Provide the (x, y) coordinate of the cell's center where the given text is located.  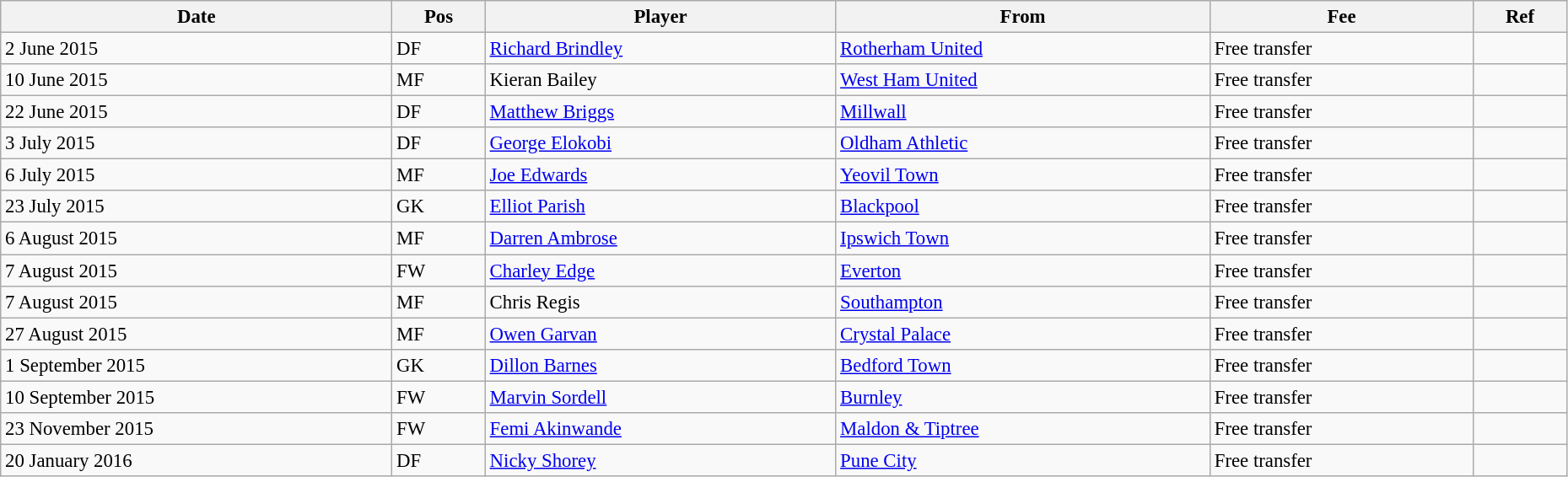
Marvin Sordell (660, 397)
2 June 2015 (197, 49)
20 January 2016 (197, 460)
Kieran Bailey (660, 80)
George Elokobi (660, 143)
Bedford Town (1023, 365)
Charley Edge (660, 271)
Millwall (1023, 112)
23 November 2015 (197, 429)
West Ham United (1023, 80)
Crystal Palace (1023, 334)
Darren Ambrose (660, 238)
Chris Regis (660, 302)
10 June 2015 (197, 80)
Southampton (1023, 302)
Date (197, 17)
Ipswich Town (1023, 238)
3 July 2015 (197, 143)
Matthew Briggs (660, 112)
23 July 2015 (197, 206)
Burnley (1023, 397)
Richard Brindley (660, 49)
Oldham Athletic (1023, 143)
1 September 2015 (197, 365)
From (1023, 17)
Player (660, 17)
Ref (1520, 17)
Blackpool (1023, 206)
Maldon & Tiptree (1023, 429)
Elliot Parish (660, 206)
Pune City (1023, 460)
Owen Garvan (660, 334)
22 June 2015 (197, 112)
Pos (439, 17)
Rotherham United (1023, 49)
Nicky Shorey (660, 460)
27 August 2015 (197, 334)
Dillon Barnes (660, 365)
10 September 2015 (197, 397)
Yeovil Town (1023, 175)
Everton (1023, 271)
Femi Akinwande (660, 429)
Joe Edwards (660, 175)
6 July 2015 (197, 175)
6 August 2015 (197, 238)
Fee (1341, 17)
